Extract the (X, Y) coordinate from the center of the cell holding the provided text.  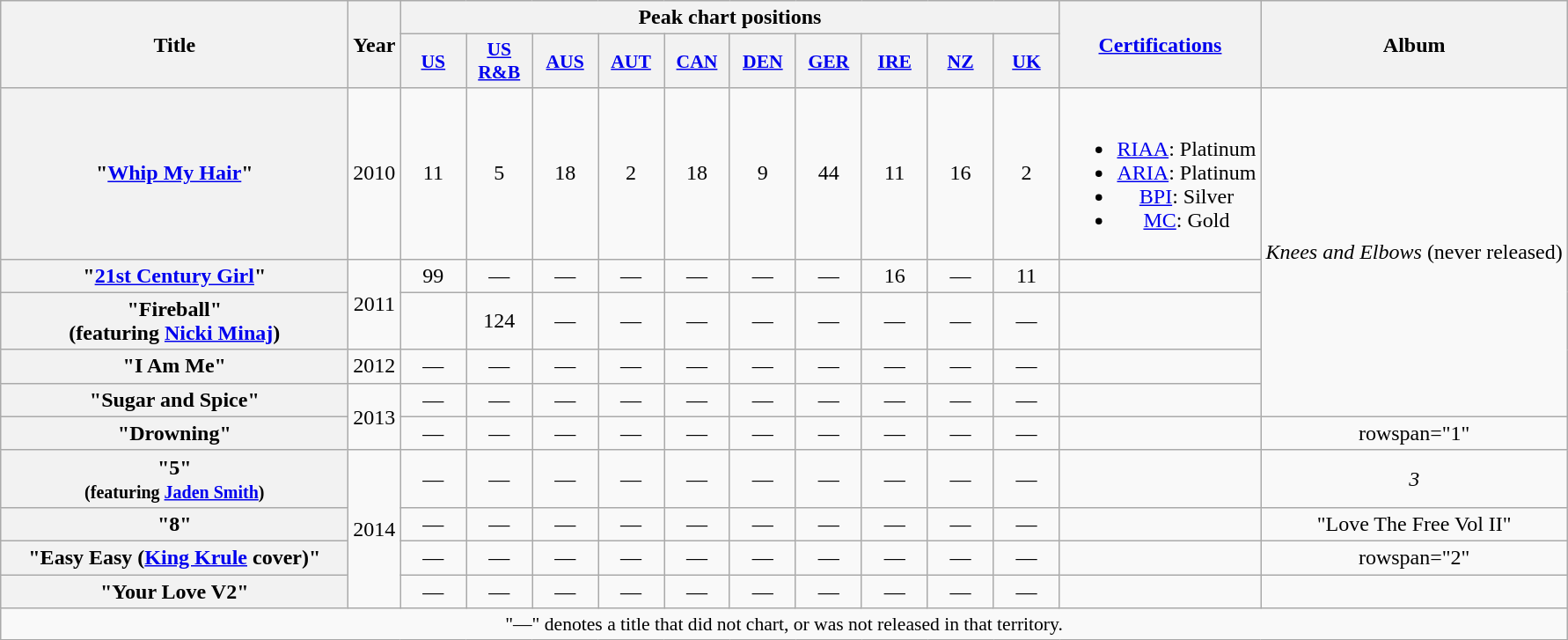
rowspan="1" (1414, 433)
UK (1026, 62)
Title (174, 44)
"I Am Me" (174, 366)
"—" denotes a title that did not chart, or was not released in that territory. (785, 624)
3 (1414, 479)
Year (375, 44)
9 (762, 173)
"Fireball"(featuring Nicki Minaj) (174, 320)
124 (500, 320)
AUT (632, 62)
GER (829, 62)
2012 (375, 366)
Certifications (1160, 44)
"5"(featuring Jaden Smith) (174, 479)
2010 (375, 173)
99 (433, 276)
"Whip My Hair" (174, 173)
2011 (375, 305)
2013 (375, 416)
"Drowning" (174, 433)
Knees and Elbows (never released) (1414, 252)
Album (1414, 44)
Peak chart positions (730, 18)
"8" (174, 524)
"Sugar and Spice" (174, 400)
RIAA: PlatinumARIA: PlatinumBPI: SilverMC: Gold (1160, 173)
IRE (894, 62)
rowspan="2" (1414, 557)
"Easy Easy (King Krule cover)" (174, 557)
US (433, 62)
2014 (375, 528)
US R&B (500, 62)
"21st Century Girl" (174, 276)
DEN (762, 62)
"Love The Free Vol II" (1414, 524)
5 (500, 173)
AUS (565, 62)
44 (829, 173)
CAN (697, 62)
"Your Love V2" (174, 591)
NZ (961, 62)
